From the cell containing the given text, extract its center point as (X, Y) coordinate. 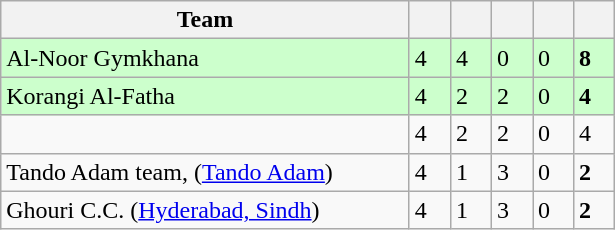
Al-Noor Gymkhana (206, 58)
Tando Adam team, (Tando Adam) (206, 172)
Korangi Al-Fatha (206, 96)
Ghouri C.C. (Hyderabad, Sindh) (206, 210)
Team (206, 20)
8 (594, 58)
